Search for the cell housing the specified text and yield its (x, y) center coordinate. 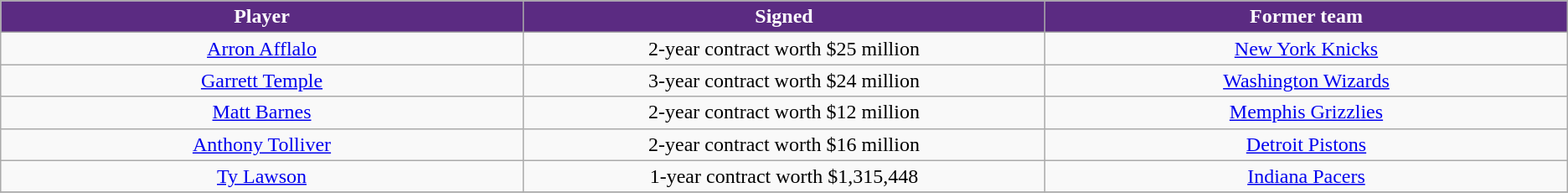
Player (261, 17)
Memphis Grizzlies (1307, 112)
2-year contract worth $25 million (784, 49)
Former team (1307, 17)
Matt Barnes (261, 112)
Anthony Tolliver (261, 144)
Washington Wizards (1307, 81)
2-year contract worth $12 million (784, 112)
1-year contract worth $1,315,448 (784, 176)
New York Knicks (1307, 49)
3-year contract worth $24 million (784, 81)
Arron Afflalo (261, 49)
Indiana Pacers (1307, 176)
2-year contract worth $16 million (784, 144)
Detroit Pistons (1307, 144)
Ty Lawson (261, 176)
Signed (784, 17)
Garrett Temple (261, 81)
